Extract the (X, Y) coordinate from the center of the cell holding the provided text.  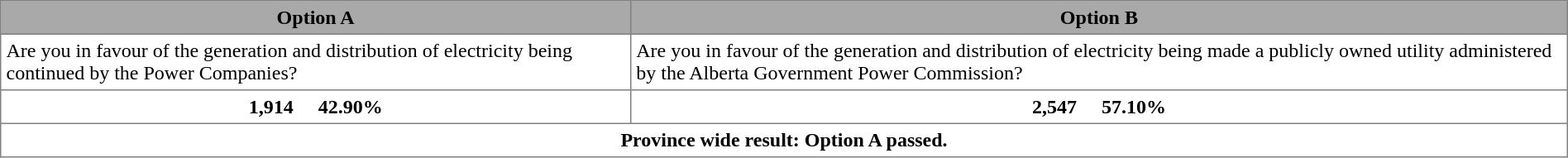
1,914 42.90% (316, 107)
Province wide result: Option A passed. (784, 140)
2,547 57.10% (1100, 107)
Option B (1100, 17)
Option A (316, 17)
Are you in favour of the generation and distribution of electricity being continued by the Power Companies? (316, 62)
